Pinpoint the cell where the given text exists, returning its (x, y) midpoint coordinate. 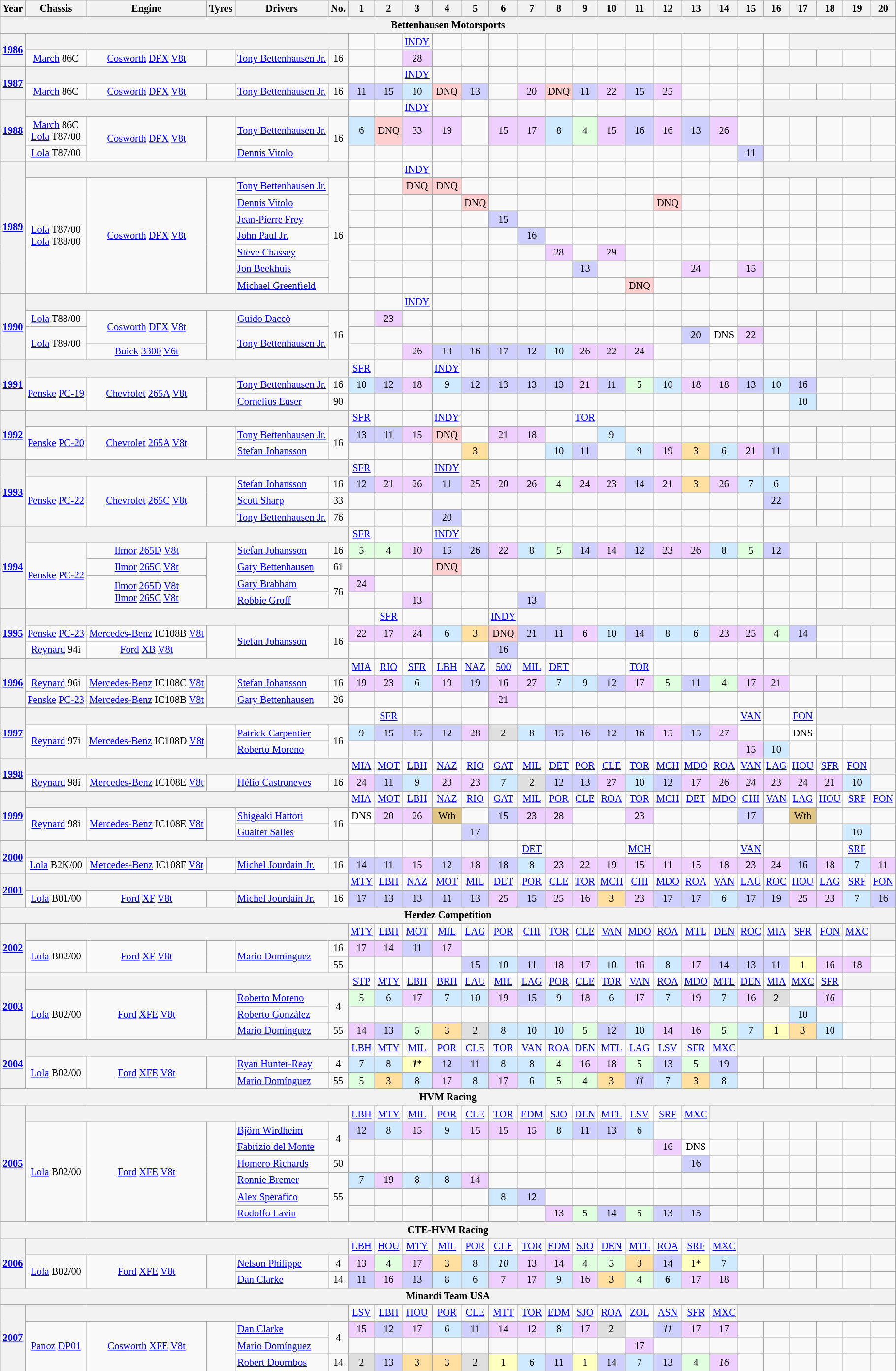
Mercedes-Benz IC108C V8t (147, 683)
Lola T87/00Lola T88/00 (56, 236)
1993 (13, 492)
Lola B01/00 (56, 898)
Gualter Salles (282, 832)
Steve Chassey (282, 253)
Tyres (221, 8)
Ilmor 265D V8tIlmor 265C V8t (147, 592)
Mercedes-Benz IC108F V8t (147, 865)
1999 (13, 815)
1992 (13, 434)
March 86CLola T87/00 (56, 130)
1988 (13, 130)
Ford XB V8t (147, 650)
Ilmor 265C V8t (147, 567)
2002 (13, 948)
MTT (503, 1313)
29 (611, 253)
2006 (13, 1263)
Bettenhausen Motorsports (448, 25)
1986 (13, 50)
Hélio Castroneves (282, 783)
Rodolfo Lavín (282, 1213)
Penske PC-20 (56, 443)
1997 (13, 733)
STP (361, 981)
Jon Beekhuis (282, 269)
1996 (13, 683)
Alex Sperafico (282, 1197)
Chassis (56, 8)
Shigeaki Hattori (282, 816)
Fabrizio del Monte (282, 1147)
ASN (668, 1313)
1991 (13, 385)
90 (338, 401)
Gary Brabham (282, 584)
Chevrolet 265C V8t (147, 501)
BRH (447, 981)
ZOL (639, 1313)
CTE-HVM Racing (448, 1230)
2004 (13, 1064)
John Paul Jr. (282, 236)
Buick 3300 V6t (147, 351)
Michael Greenfield (282, 286)
HVM Racing (448, 1097)
Panoz DP01 (56, 1346)
Jean-Pierre Frey (282, 219)
Reynard 94i (56, 650)
Scott Sharp (282, 501)
Cosworth XFE V8t (147, 1346)
Drivers (282, 8)
1998 (13, 774)
Ilmor 265D V8t (147, 550)
Lola B2K/00 (56, 865)
Robert Doornbos (282, 1362)
50 (338, 1164)
Lola T89/00 (56, 344)
Reynard 97i (56, 741)
Homero Richards (282, 1164)
1990 (13, 327)
1994 (13, 567)
Year (13, 8)
2001 (13, 890)
Engine (147, 8)
2003 (13, 1006)
Reynard 96i (56, 683)
Lola T87/00 (56, 153)
1995 (13, 633)
500 (503, 667)
Cornelius Euser (282, 401)
Guido Daccò (282, 319)
Nelson Philippe (282, 1263)
Lola T88/00 (56, 319)
Björn Wirdheim (282, 1130)
2007 (13, 1338)
Roberto González (282, 1015)
2005 (13, 1164)
Herdez Competition (448, 915)
Robbie Groff (282, 600)
Ronnie Bremer (282, 1180)
2000 (13, 857)
Ryan Hunter-Reay (282, 1064)
1989 (13, 227)
1987 (13, 83)
Penske PC-19 (56, 393)
Patrick Carpentier (282, 733)
Minardi Team USA (448, 1296)
61 (338, 567)
No. (338, 8)
Mercedes-Benz IC108D V8t (147, 741)
